Capture the cell that displays the provided text and extract its [x, y] central coordinate. 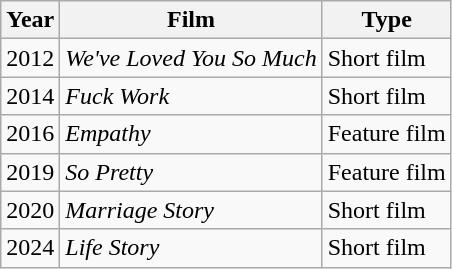
2020 [30, 210]
Year [30, 20]
2014 [30, 96]
Marriage Story [191, 210]
We've Loved You So Much [191, 58]
Film [191, 20]
Life Story [191, 248]
2012 [30, 58]
Fuck Work [191, 96]
2016 [30, 134]
Empathy [191, 134]
So Pretty [191, 172]
2019 [30, 172]
2024 [30, 248]
Type [386, 20]
